From the cell containing the given text, extract its center point as (x, y) coordinate. 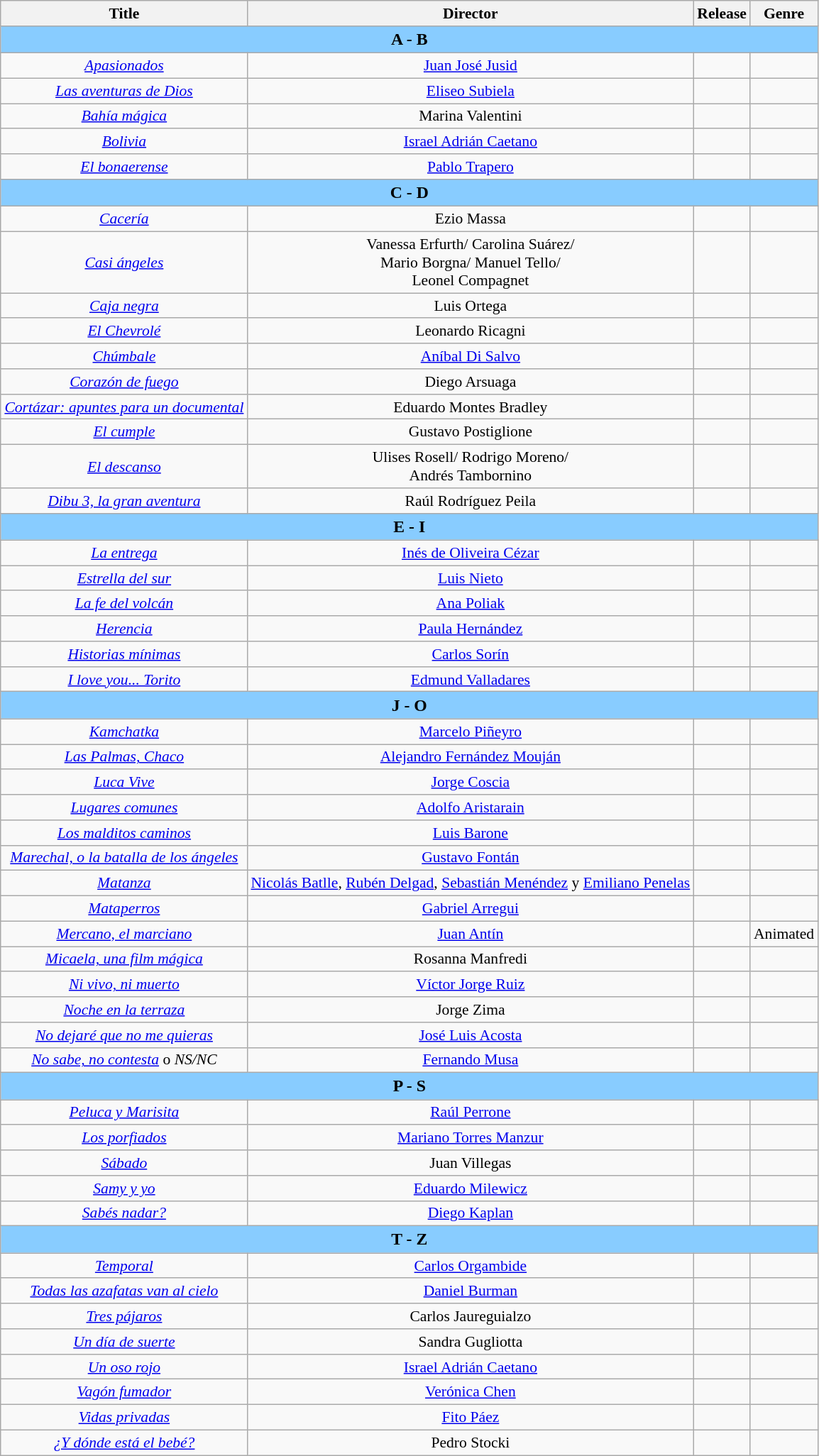
Ana Poliak (470, 604)
Verónica Chen (470, 1392)
José Luis Acosta (470, 1035)
Eliseo Subiela (470, 91)
Marcelo Piñeyro (470, 732)
Caja negra (123, 306)
Leonardo Ricagni (470, 331)
Todas las azafatas van al cielo (123, 1291)
Diego Kaplan (470, 1213)
Raúl Perrone (470, 1113)
Eduardo Montes Bradley (470, 407)
Eduardo Milewicz (470, 1188)
Juan Villegas (470, 1163)
Vanessa Erfurth/ Carolina Suárez/ Mario Borgna/ Manuel Tello/ Leonel Compagnet (470, 263)
Las aventuras de Dios (123, 91)
Bolivia (123, 142)
Carlos Sorín (470, 654)
T - Z (409, 1240)
Nicolás Batlle, Rubén Delgad, Sebastián Menéndez y Emiliano Penelas (470, 883)
Luis Nieto (470, 578)
Lugares comunes (123, 807)
Mataperros (123, 909)
Ni vivo, ni muerto (123, 985)
Luis Ortega (470, 306)
Diego Arsuaga (470, 382)
Carlos Orgambide (470, 1266)
Rosanna Manfredi (470, 959)
Dibu 3, la gran aventura (123, 501)
Marechal, o la batalla de los ángeles (123, 858)
Temporal (123, 1266)
Cortázar: apuntes para un documental (123, 407)
Cacería (123, 219)
Gabriel Arregui (470, 909)
Chúmbale (123, 356)
El Chevrolé (123, 331)
Estrella del sur (123, 578)
Sandra Gugliotta (470, 1342)
A - B (409, 40)
No dejaré que no me quieras (123, 1035)
Ezio Massa (470, 219)
Marina Valentini (470, 116)
Inés de Oliveira Cézar (470, 553)
Ulises Rosell/ Rodrigo Moreno/Andrés Tambornino (470, 467)
Los porfiados (123, 1138)
El cumple (123, 432)
Noche en la terraza (123, 1010)
Luis Barone (470, 833)
Matanza (123, 883)
La fe del volcán (123, 604)
Un oso rojo (123, 1367)
Sabés nadar? (123, 1213)
Vagón fumador (123, 1392)
Genre (784, 13)
Raúl Rodríguez Peila (470, 501)
Daniel Burman (470, 1291)
Juan José Jusid (470, 66)
El descanso (123, 467)
Fernando Musa (470, 1060)
Tres pájaros (123, 1316)
P - S (409, 1086)
Juan Antín (470, 934)
Fito Páez (470, 1418)
Kamchatka (123, 732)
Apasionados (123, 66)
Title (123, 13)
I love you... Torito (123, 680)
Los malditos caminos (123, 833)
Alejandro Fernández Mouján (470, 757)
Corazón de fuego (123, 382)
La entrega (123, 553)
Peluca y Marisita (123, 1113)
Luca Vive (123, 783)
Vidas privadas (123, 1418)
Un día de suerte (123, 1342)
E - I (409, 527)
Aníbal Di Salvo (470, 356)
Jorge Coscia (470, 783)
Las Palmas, Chaco (123, 757)
Herencia (123, 629)
Paula Hernández (470, 629)
Pedro Stocki (470, 1443)
¿Y dónde está el bebé? (123, 1443)
Bahía mágica (123, 116)
Micaela, una film mágica (123, 959)
Samy y yo (123, 1188)
Carlos Jaureguialzo (470, 1316)
Pablo Trapero (470, 167)
C - D (409, 193)
Sábado (123, 1163)
Adolfo Aristarain (470, 807)
Director (470, 13)
Gustavo Postiglione (470, 432)
Gustavo Fontán (470, 858)
Jorge Zima (470, 1010)
Mercano, el marciano (123, 934)
No sabe, no contesta o NS/NC (123, 1060)
Víctor Jorge Ruiz (470, 985)
El bonaerense (123, 167)
Release (722, 13)
J - O (409, 705)
Casi ángeles (123, 263)
Edmund Valladares (470, 680)
Mariano Torres Manzur (470, 1138)
Historias mínimas (123, 654)
Animated (784, 934)
